Return the [x, y] coordinate for the center point of the cell that contains the specified text.  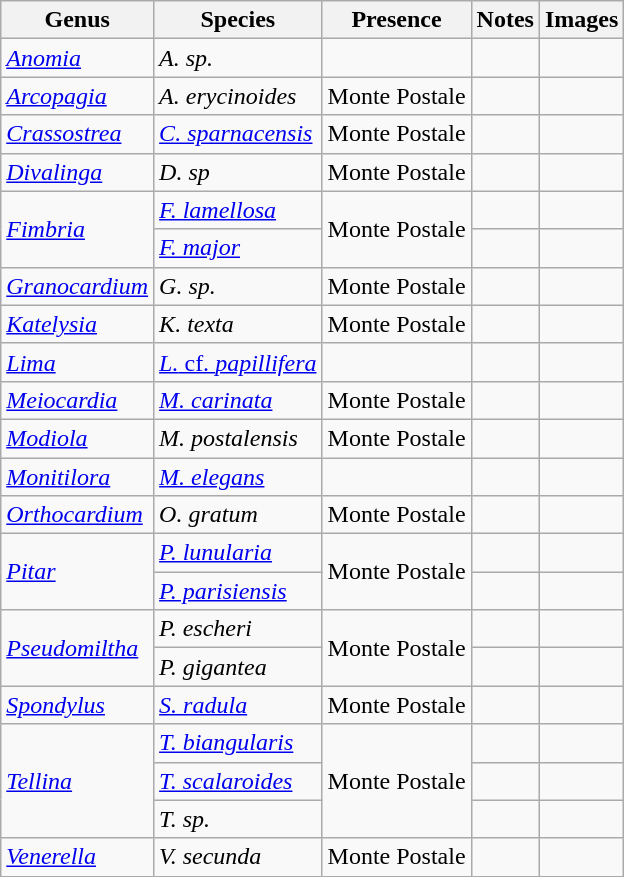
A. erycinoides [238, 96]
O. gratum [238, 515]
P. escheri [238, 629]
Granocardium [78, 286]
Pitar [78, 572]
F. lamellosa [238, 210]
Monitilora [78, 477]
Divalinga [78, 172]
Pseudomiltha [78, 648]
T. scalaroides [238, 781]
G. sp. [238, 286]
C. sparnacensis [238, 134]
P. gigantea [238, 667]
P. lunularia [238, 553]
L. cf. papillifera [238, 362]
Notes [505, 20]
P. parisiensis [238, 591]
T. biangularis [238, 743]
M. elegans [238, 477]
Anomia [78, 58]
Lima [78, 362]
M. carinata [238, 400]
V. secunda [238, 857]
Presence [396, 20]
Venerella [78, 857]
Orthocardium [78, 515]
Genus [78, 20]
Fimbria [78, 229]
Meiocardia [78, 400]
Spondylus [78, 705]
S. radula [238, 705]
Modiola [78, 438]
Katelysia [78, 324]
Images [581, 20]
Crassostrea [78, 134]
M. postalensis [238, 438]
Tellina [78, 781]
A. sp. [238, 58]
K. texta [238, 324]
T. sp. [238, 819]
D. sp [238, 172]
Arcopagia [78, 96]
F. major [238, 248]
Species [238, 20]
